Extract the (X, Y) coordinate from the center of the cell holding the provided text.  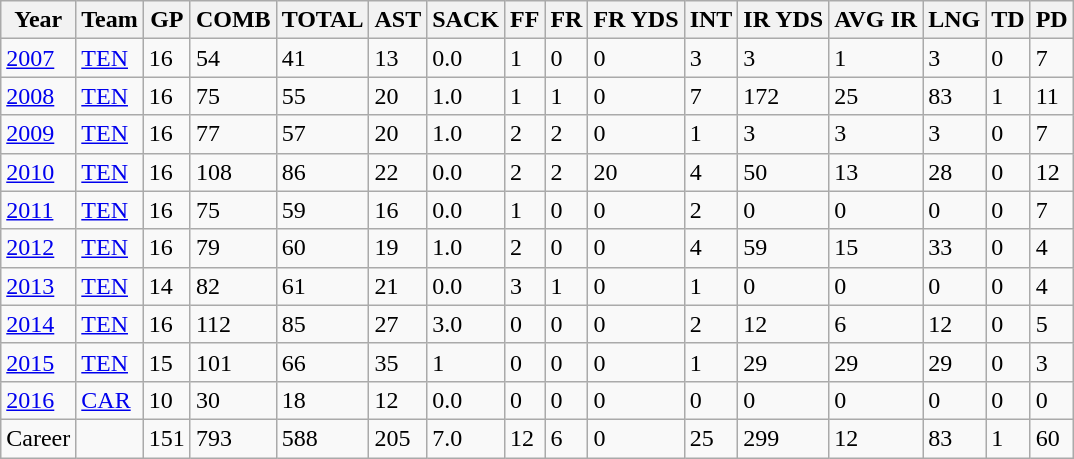
CAR (110, 400)
FR YDS (636, 20)
27 (398, 324)
19 (398, 248)
101 (233, 362)
66 (322, 362)
28 (954, 172)
57 (322, 134)
TOTAL (322, 20)
2016 (38, 400)
79 (233, 248)
18 (322, 400)
50 (784, 172)
205 (398, 438)
112 (233, 324)
30 (233, 400)
2007 (38, 58)
2015 (38, 362)
172 (784, 96)
21 (398, 286)
108 (233, 172)
299 (784, 438)
41 (322, 58)
85 (322, 324)
77 (233, 134)
TD (1008, 20)
AVG IR (876, 20)
Career (38, 438)
55 (322, 96)
793 (233, 438)
151 (166, 438)
61 (322, 286)
AST (398, 20)
Year (38, 20)
33 (954, 248)
14 (166, 286)
10 (166, 400)
INT (711, 20)
54 (233, 58)
3.0 (466, 324)
SACK (466, 20)
GP (166, 20)
COMB (233, 20)
11 (1052, 96)
22 (398, 172)
2013 (38, 286)
Team (110, 20)
PD (1052, 20)
FF (524, 20)
5 (1052, 324)
2012 (38, 248)
2010 (38, 172)
2011 (38, 210)
LNG (954, 20)
FR (566, 20)
2009 (38, 134)
IR YDS (784, 20)
588 (322, 438)
82 (233, 286)
2014 (38, 324)
7.0 (466, 438)
2008 (38, 96)
35 (398, 362)
86 (322, 172)
